Scan for the cell matching the given text and deliver its [X, Y] coordinate at center. 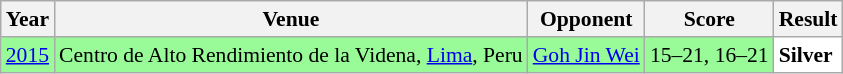
15–21, 16–21 [710, 55]
Result [808, 19]
Opponent [586, 19]
Year [28, 19]
Goh Jin Wei [586, 55]
Venue [291, 19]
Silver [808, 55]
Score [710, 19]
2015 [28, 55]
Centro de Alto Rendimiento de la Videna, Lima, Peru [291, 55]
